Identify which cell holds the provided text, then report its (X, Y) central coordinate. 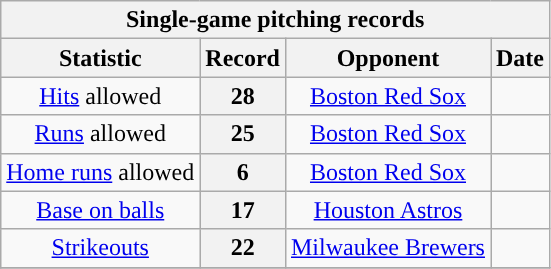
Date (520, 58)
6 (243, 172)
Record (243, 58)
17 (243, 210)
Opponent (388, 58)
Home runs allowed (100, 172)
Milwaukee Brewers (388, 248)
Statistic (100, 58)
Runs allowed (100, 134)
Hits allowed (100, 96)
22 (243, 248)
Single-game pitching records (276, 20)
Houston Astros (388, 210)
Strikeouts (100, 248)
Base on balls (100, 210)
28 (243, 96)
25 (243, 134)
